Identify which cell holds the provided text, then report its [x, y] central coordinate. 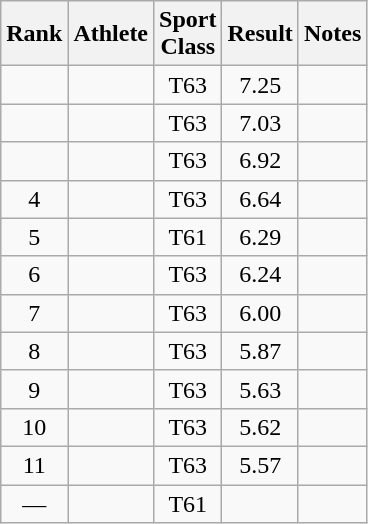
Athlete [111, 34]
9 [34, 389]
7.03 [260, 123]
Sport Class [188, 34]
5.87 [260, 351]
Rank [34, 34]
Notes [332, 34]
8 [34, 351]
Result [260, 34]
6 [34, 275]
11 [34, 465]
7 [34, 313]
7.25 [260, 85]
5 [34, 237]
5.63 [260, 389]
6.92 [260, 161]
6.24 [260, 275]
6.64 [260, 199]
6.29 [260, 237]
5.57 [260, 465]
5.62 [260, 427]
10 [34, 427]
4 [34, 199]
— [34, 503]
6.00 [260, 313]
